Return (x, y) of the center of cell containing provided text 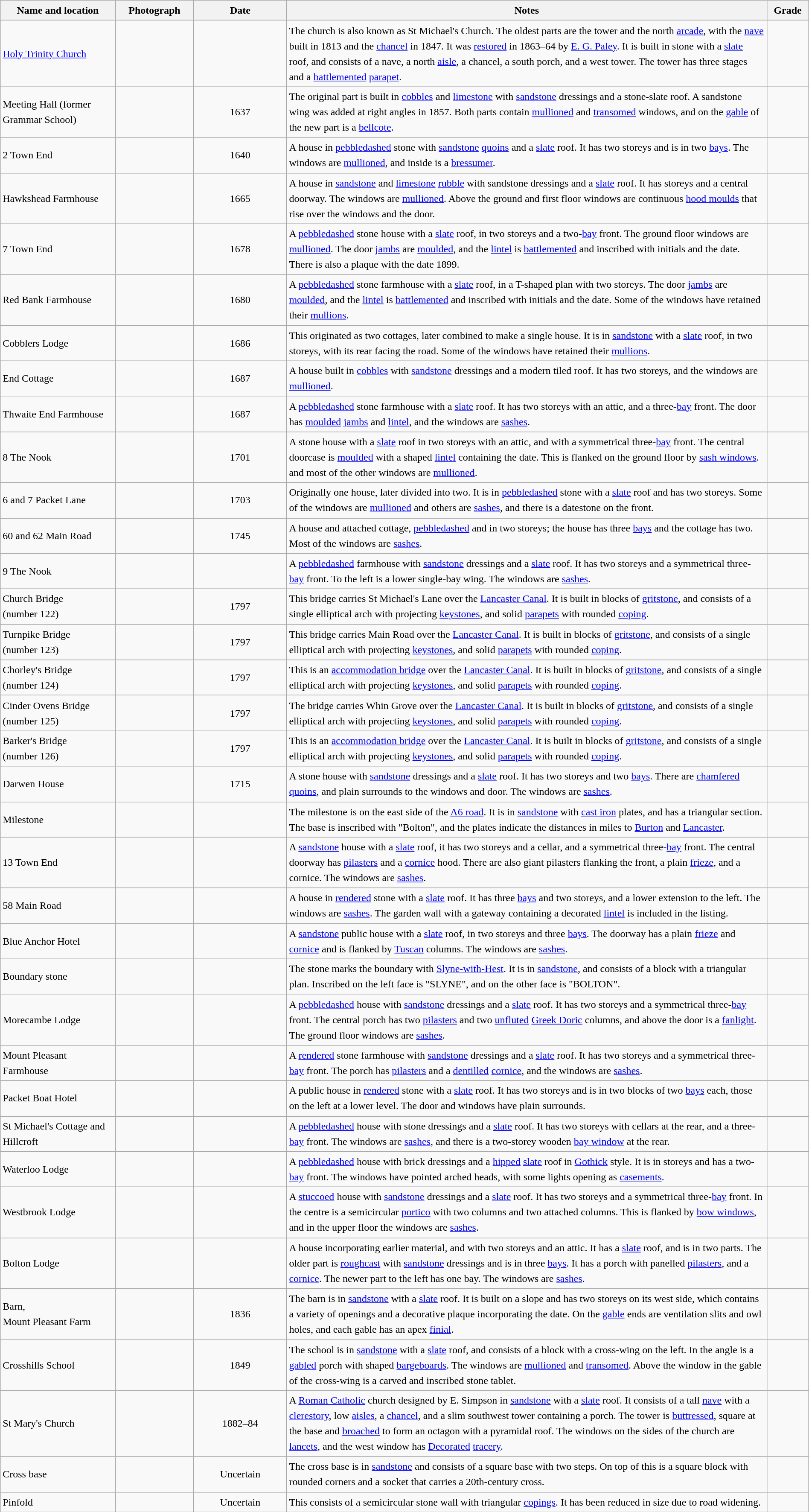
St Mary's Church (58, 1423)
Cinder Ovens Bridge(number 125) (58, 713)
7 Town End (58, 249)
Westbrook Lodge (58, 1212)
Hawkshead Farmhouse (58, 198)
Pinfold (58, 1502)
A house built in cobbles with sandstone dressings and a modern tiled roof. It has two storeys, and the windows are mullioned. (527, 378)
St Michael's Cottage and Hillcroft (58, 1134)
1678 (240, 249)
Notes (527, 10)
Date (240, 10)
Church Bridge(number 122) (58, 607)
1882–84 (240, 1423)
Meeting Hall (former Grammar School) (58, 112)
Name and location (58, 10)
8 The Nook (58, 457)
Grade (788, 10)
Chorley's Bridge(number 124) (58, 678)
Bolton Lodge (58, 1264)
1849 (240, 1365)
Mount Pleasant Farmhouse (58, 1063)
End Cottage (58, 378)
1703 (240, 500)
Blue Anchor Hotel (58, 941)
1701 (240, 457)
Crosshills School (58, 1365)
Cobblers Lodge (58, 343)
A house and attached cottage, pebbledashed and in two storeys; the house has three bays and the cottage has two. Most of the windows are sashes. (527, 536)
Red Bank Farmhouse (58, 300)
Waterloo Lodge (58, 1170)
Barker's Bridge(number 126) (58, 749)
1715 (240, 784)
1640 (240, 155)
1665 (240, 198)
1745 (240, 536)
58 Main Road (58, 906)
13 Town End (58, 862)
1680 (240, 300)
Morecambe Lodge (58, 1019)
1836 (240, 1314)
9 The Nook (58, 571)
Packet Boat Hotel (58, 1098)
1686 (240, 343)
Thwaite End Farmhouse (58, 414)
Holy Trinity Church (58, 54)
2 Town End (58, 155)
Cross base (58, 1474)
Darwen House (58, 784)
Milestone (58, 820)
60 and 62 Main Road (58, 536)
Turnpike Bridge(number 123) (58, 642)
1637 (240, 112)
6 and 7 Packet Lane (58, 500)
Photograph (154, 10)
This consists of a semicircular stone wall with triangular copings. It has been reduced in size due to road widening. (527, 1502)
Boundary stone (58, 977)
Barn,Mount Pleasant Farm (58, 1314)
